Capture the cell that displays the provided text and extract its (X, Y) central coordinate. 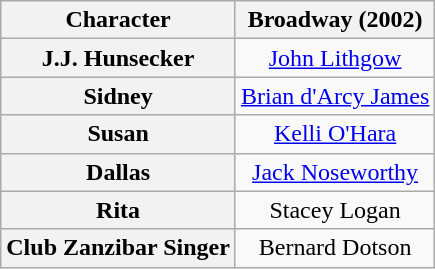
Jack Noseworthy (334, 172)
Club Zanzibar Singer (118, 248)
Brian d'Arcy James (334, 96)
John Lithgow (334, 58)
Sidney (118, 96)
Susan (118, 134)
Broadway (2002) (334, 20)
J.J. Hunsecker (118, 58)
Dallas (118, 172)
Rita (118, 210)
Stacey Logan (334, 210)
Character (118, 20)
Bernard Dotson (334, 248)
Kelli O'Hara (334, 134)
